Find where the given text appears and provide that cell's center as [x, y] coordinate. 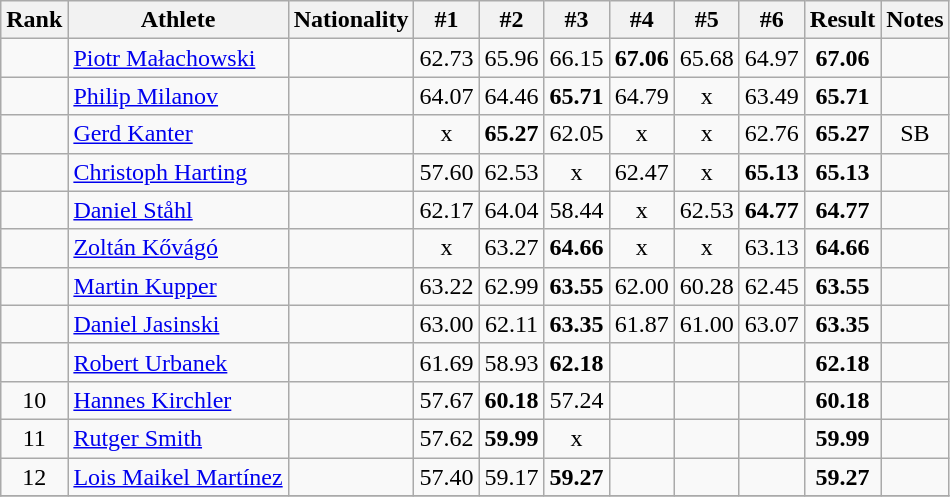
Robert Urbanek [178, 362]
Philip Milanov [178, 96]
60.28 [706, 286]
Hannes Kirchler [178, 400]
Nationality [351, 20]
Christoph Harting [178, 172]
SB [915, 134]
62.47 [642, 172]
58.93 [512, 362]
64.46 [512, 96]
65.68 [706, 58]
57.40 [446, 477]
63.00 [446, 324]
63.22 [446, 286]
57.24 [576, 400]
63.49 [772, 96]
Result [842, 20]
62.00 [642, 286]
Zoltán Kővágó [178, 248]
Athlete [178, 20]
61.87 [642, 324]
59.17 [512, 477]
Daniel Jasinski [178, 324]
62.05 [576, 134]
Lois Maikel Martínez [178, 477]
#4 [642, 20]
#2 [512, 20]
11 [34, 438]
57.60 [446, 172]
Piotr Małachowski [178, 58]
Gerd Kanter [178, 134]
62.45 [772, 286]
Notes [915, 20]
10 [34, 400]
62.17 [446, 210]
Rank [34, 20]
#5 [706, 20]
58.44 [576, 210]
65.96 [512, 58]
Martin Kupper [178, 286]
#1 [446, 20]
66.15 [576, 58]
12 [34, 477]
62.76 [772, 134]
62.99 [512, 286]
63.13 [772, 248]
61.00 [706, 324]
#6 [772, 20]
64.04 [512, 210]
63.27 [512, 248]
63.07 [772, 324]
62.73 [446, 58]
#3 [576, 20]
Rutger Smith [178, 438]
64.07 [446, 96]
61.69 [446, 362]
62.11 [512, 324]
57.62 [446, 438]
64.97 [772, 58]
64.79 [642, 96]
Daniel Ståhl [178, 210]
57.67 [446, 400]
